Extract the (x, y) coordinate from the center of the cell holding the provided text.  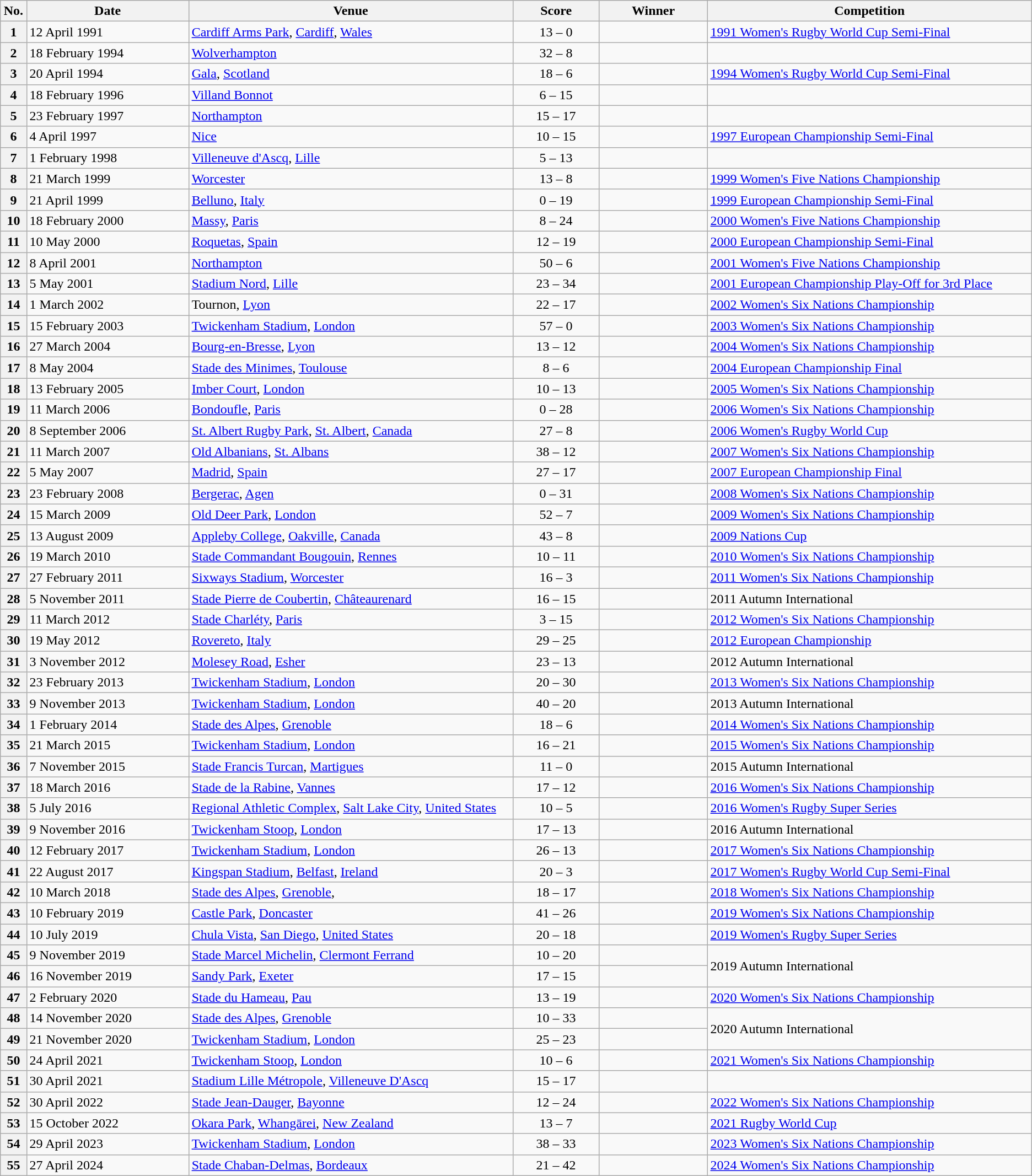
2003 Women's Six Nations Championship (869, 326)
0 – 28 (556, 410)
1999 European Championship Semi-Final (869, 200)
11 March 2006 (108, 410)
2020 Women's Six Nations Championship (869, 997)
27 April 2024 (108, 1165)
10 March 2018 (108, 892)
2015 Autumn International (869, 766)
Kingspan Stadium, Belfast, Ireland (351, 871)
Date (108, 11)
29 – 25 (556, 641)
32 (13, 683)
2000 European Championship Semi-Final (869, 241)
32 – 8 (556, 53)
14 (13, 305)
2000 Women's Five Nations Championship (869, 221)
Villeneuve d'Ascq, Lille (351, 158)
0 – 31 (556, 493)
19 May 2012 (108, 641)
13 February 2005 (108, 389)
5 November 2011 (108, 598)
57 – 0 (556, 326)
2016 Autumn International (869, 829)
2011 Women's Six Nations Championship (869, 577)
Venue (351, 11)
8 May 2004 (108, 368)
Stade des Alpes, Grenoble, (351, 892)
8 April 2001 (108, 263)
Stade Francis Turcan, Martigues (351, 766)
2020 Autumn International (869, 1029)
Bourg-en-Bresse, Lyon (351, 347)
Molesey Road, Esher (351, 662)
39 (13, 829)
23 February 2013 (108, 683)
Stade Marcel Michelin, Clermont Ferrand (351, 955)
Chula Vista, San Diego, United States (351, 935)
36 (13, 766)
10 (13, 221)
38 – 33 (556, 1144)
13 (13, 284)
Stade du Hameau, Pau (351, 997)
4 (13, 95)
20 – 3 (556, 871)
2004 European Championship Final (869, 368)
2019 Women's Six Nations Championship (869, 913)
27 February 2011 (108, 577)
14 November 2020 (108, 1018)
2015 Women's Six Nations Championship (869, 745)
21 (13, 452)
No. (13, 11)
1997 European Championship Semi-Final (869, 137)
2012 European Championship (869, 641)
Belluno, Italy (351, 200)
Competition (869, 11)
Stade Chaban-Delmas, Bordeaux (351, 1165)
15 February 2003 (108, 326)
26 – 13 (556, 850)
44 (13, 935)
17 – 15 (556, 976)
13 – 19 (556, 997)
Appleby College, Oakville, Canada (351, 535)
Stadium Lille Métropole, Villeneuve D'Ascq (351, 1081)
2006 Women's Six Nations Championship (869, 410)
0 – 19 (556, 200)
31 (13, 662)
27 – 8 (556, 431)
26 (13, 556)
16 – 3 (556, 577)
10 February 2019 (108, 913)
2021 Women's Six Nations Championship (869, 1060)
24 April 2021 (108, 1060)
28 (13, 598)
16 – 21 (556, 745)
Villand Bonnot (351, 95)
10 – 13 (556, 389)
17 – 12 (556, 787)
Bergerac, Agen (351, 493)
2017 Women's Rugby World Cup Semi-Final (869, 871)
2019 Women's Rugby Super Series (869, 935)
35 (13, 745)
50 (13, 1060)
Okara Park, Whangārei, New Zealand (351, 1123)
2013 Women's Six Nations Championship (869, 683)
2016 Women's Rugby Super Series (869, 808)
2019 Autumn International (869, 966)
1 March 2002 (108, 305)
18 February 1994 (108, 53)
7 (13, 158)
2023 Women's Six Nations Championship (869, 1144)
25 – 23 (556, 1039)
21 March 1999 (108, 179)
Stade Charléty, Paris (351, 620)
21 November 2020 (108, 1039)
40 (13, 850)
40 – 20 (556, 704)
2022 Women's Six Nations Championship (869, 1102)
16 – 15 (556, 598)
55 (13, 1165)
29 April 2023 (108, 1144)
23 February 1997 (108, 116)
2010 Women's Six Nations Championship (869, 556)
49 (13, 1039)
22 (13, 472)
8 September 2006 (108, 431)
13 – 0 (556, 32)
St. Albert Rugby Park, St. Albert, Canada (351, 431)
2009 Nations Cup (869, 535)
12 – 24 (556, 1102)
43 (13, 913)
33 (13, 704)
Stade de la Rabine, Vannes (351, 787)
23 February 2008 (108, 493)
Wolverhampton (351, 53)
2001 European Championship Play-Off for 3rd Place (869, 284)
2006 Women's Rugby World Cup (869, 431)
42 (13, 892)
29 (13, 620)
20 April 1994 (108, 74)
Bondoufle, Paris (351, 410)
Tournon, Lyon (351, 305)
30 April 2022 (108, 1102)
10 – 33 (556, 1018)
2007 European Championship Final (869, 472)
22 August 2017 (108, 871)
21 – 42 (556, 1165)
8 (13, 179)
34 (13, 724)
50 – 6 (556, 263)
9 November 2016 (108, 829)
4 April 1997 (108, 137)
Regional Athletic Complex, Salt Lake City, United States (351, 808)
2 (13, 53)
10 – 11 (556, 556)
18 – 17 (556, 892)
5 July 2016 (108, 808)
Winner (653, 11)
43 – 8 (556, 535)
11 (13, 241)
10 July 2019 (108, 935)
30 (13, 641)
3 – 15 (556, 620)
Massy, Paris (351, 221)
21 April 1999 (108, 200)
3 (13, 74)
16 (13, 347)
52 (13, 1102)
1994 Women's Rugby World Cup Semi-Final (869, 74)
Rovereto, Italy (351, 641)
2018 Women's Six Nations Championship (869, 892)
13 – 8 (556, 179)
Sixways Stadium, Worcester (351, 577)
16 November 2019 (108, 976)
2009 Women's Six Nations Championship (869, 514)
48 (13, 1018)
20 (13, 431)
2011 Autumn International (869, 598)
53 (13, 1123)
2024 Women's Six Nations Championship (869, 1165)
12 April 1991 (108, 32)
6 – 15 (556, 95)
1 (13, 32)
2013 Autumn International (869, 704)
5 May 2001 (108, 284)
27 March 2004 (108, 347)
5 (13, 116)
18 (13, 389)
12 February 2017 (108, 850)
27 (13, 577)
23 – 13 (556, 662)
Old Albanians, St. Albans (351, 452)
38 – 12 (556, 452)
23 – 34 (556, 284)
9 November 2013 (108, 704)
11 – 0 (556, 766)
13 – 12 (556, 347)
15 October 2022 (108, 1123)
10 – 6 (556, 1060)
1 February 2014 (108, 724)
Nice (351, 137)
47 (13, 997)
1 February 1998 (108, 158)
18 February 1996 (108, 95)
25 (13, 535)
10 – 5 (556, 808)
2005 Women's Six Nations Championship (869, 389)
Imber Court, London (351, 389)
20 – 30 (556, 683)
12 (13, 263)
15 March 2009 (108, 514)
Stade des Minimes, Toulouse (351, 368)
Stade Pierre de Coubertin, Châteaurenard (351, 598)
1991 Women's Rugby World Cup Semi-Final (869, 32)
2002 Women's Six Nations Championship (869, 305)
54 (13, 1144)
8 – 24 (556, 221)
5 – 13 (556, 158)
Gala, Scotland (351, 74)
6 (13, 137)
21 March 2015 (108, 745)
Sandy Park, Exeter (351, 976)
9 (13, 200)
23 (13, 493)
51 (13, 1081)
13 August 2009 (108, 535)
Stade Commandant Bougouin, Rennes (351, 556)
2004 Women's Six Nations Championship (869, 347)
Cardiff Arms Park, Cardiff, Wales (351, 32)
45 (13, 955)
18 March 2016 (108, 787)
17 – 13 (556, 829)
2001 Women's Five Nations Championship (869, 263)
20 – 18 (556, 935)
19 March 2010 (108, 556)
19 (13, 410)
2 February 2020 (108, 997)
11 March 2012 (108, 620)
12 – 19 (556, 241)
52 – 7 (556, 514)
Castle Park, Doncaster (351, 913)
24 (13, 514)
Madrid, Spain (351, 472)
Old Deer Park, London (351, 514)
9 November 2019 (108, 955)
Score (556, 11)
15 (13, 326)
Stadium Nord, Lille (351, 284)
1999 Women's Five Nations Championship (869, 179)
38 (13, 808)
10 – 20 (556, 955)
10 – 15 (556, 137)
2007 Women's Six Nations Championship (869, 452)
17 (13, 368)
2016 Women's Six Nations Championship (869, 787)
2012 Women's Six Nations Championship (869, 620)
22 – 17 (556, 305)
7 November 2015 (108, 766)
2021 Rugby World Cup (869, 1123)
30 April 2021 (108, 1081)
41 – 26 (556, 913)
37 (13, 787)
3 November 2012 (108, 662)
2017 Women's Six Nations Championship (869, 850)
Roquetas, Spain (351, 241)
5 May 2007 (108, 472)
27 – 17 (556, 472)
Worcester (351, 179)
41 (13, 871)
11 March 2007 (108, 452)
2012 Autumn International (869, 662)
Stade Jean-Dauger, Bayonne (351, 1102)
10 May 2000 (108, 241)
18 February 2000 (108, 221)
2008 Women's Six Nations Championship (869, 493)
46 (13, 976)
8 – 6 (556, 368)
13 – 7 (556, 1123)
2014 Women's Six Nations Championship (869, 724)
